Provide the (X, Y) coordinate of the cell's center where the given text is located.  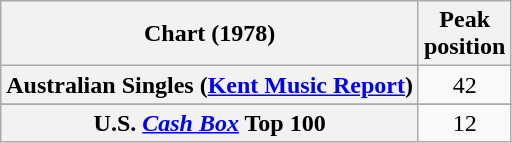
42 (464, 85)
Peakposition (464, 34)
Chart (1978) (210, 34)
12 (464, 123)
U.S. Cash Box Top 100 (210, 123)
Australian Singles (Kent Music Report) (210, 85)
